Determine the (X, Y) coordinate at the center of the cell enclosing the given text.  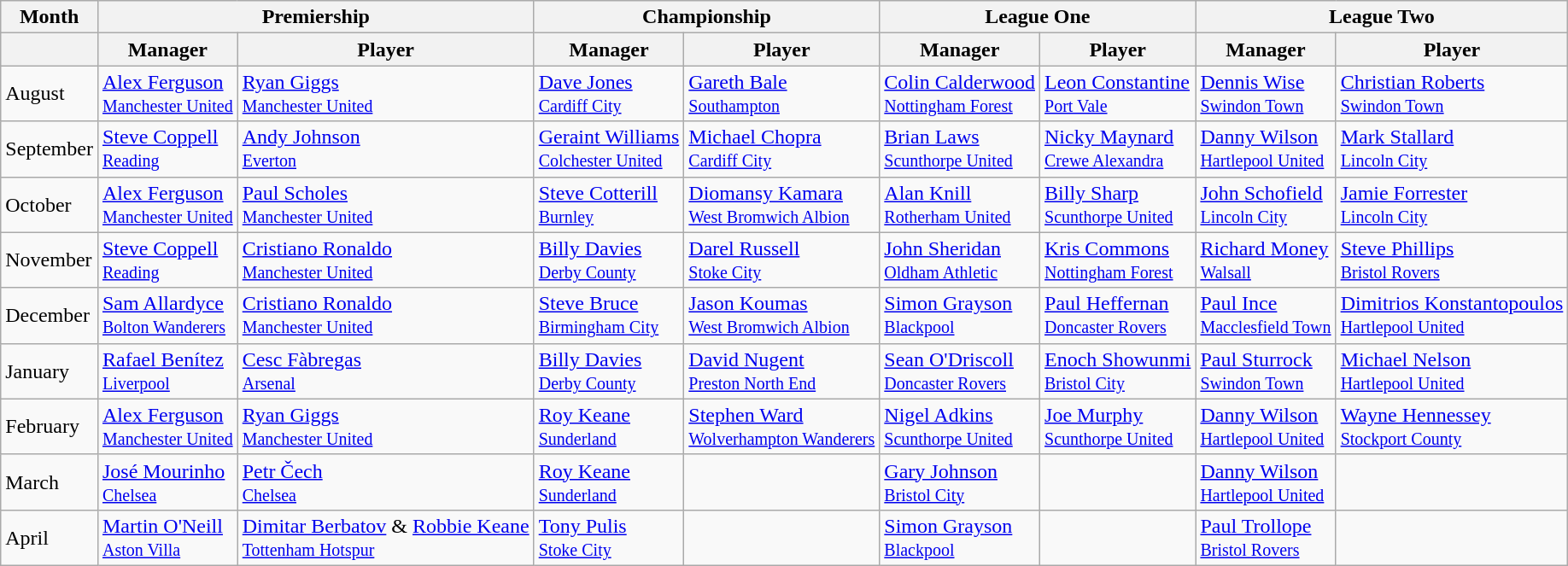
Mark StallardLincoln City (1452, 149)
Paul InceMacclesfield Town (1266, 316)
Paul ScholesManchester United (386, 205)
Dave JonesCardiff City (609, 94)
Nicky MaynardCrewe Alexandra (1118, 149)
Michael ChopraCardiff City (782, 149)
March (50, 481)
Paul SturrockSwindon Town (1266, 371)
Sam AllardyceBolton Wanderers (167, 316)
Diomansy KamaraWest Bromwich Albion (782, 205)
Month (50, 17)
Championship (707, 17)
Enoch ShowunmiBristol City (1118, 371)
Kris CommonsNottingham Forest (1118, 260)
Stephen WardWolverhampton Wanderers (782, 427)
October (50, 205)
Martin O'NeillAston Villa (167, 538)
League One (1038, 17)
José MourinhoChelsea (167, 481)
Steve BruceBirmingham City (609, 316)
Sean O'DriscollDoncaster Rovers (960, 371)
Colin CalderwoodNottingham Forest (960, 94)
Paul HeffernanDoncaster Rovers (1118, 316)
Steve PhillipsBristol Rovers (1452, 260)
Joe MurphyScunthorpe United (1118, 427)
Wayne HennesseyStockport County (1452, 427)
Christian RobertsSwindon Town (1452, 94)
January (50, 371)
Petr ČechChelsea (386, 481)
Brian LawsScunthorpe United (960, 149)
Gary JohnsonBristol City (960, 481)
Geraint WilliamsColchester United (609, 149)
Darel RussellStoke City (782, 260)
November (50, 260)
David NugentPreston North End (782, 371)
Alan KnillRotherham United (960, 205)
August (50, 94)
Jamie ForresterLincoln City (1452, 205)
Michael NelsonHartlepool United (1452, 371)
Jason KoumasWest Bromwich Albion (782, 316)
Leon ConstantinePort Vale (1118, 94)
Gareth BaleSouthampton (782, 94)
April (50, 538)
Premiership (316, 17)
Dennis WiseSwindon Town (1266, 94)
September (50, 149)
Dimitar Berbatov & Robbie KeaneTottenham Hotspur (386, 538)
Andy JohnsonEverton (386, 149)
Dimitrios KonstantopoulosHartlepool United (1452, 316)
Steve CotterillBurnley (609, 205)
December (50, 316)
Rafael BenítezLiverpool (167, 371)
Richard MoneyWalsall (1266, 260)
Paul TrollopeBristol Rovers (1266, 538)
February (50, 427)
Tony PulisStoke City (609, 538)
Billy SharpScunthorpe United (1118, 205)
John SchofieldLincoln City (1266, 205)
Nigel AdkinsScunthorpe United (960, 427)
Cesc FàbregasArsenal (386, 371)
League Two (1382, 17)
John SheridanOldham Athletic (960, 260)
